Return the (X, Y) coordinate for the center point of the cell that contains the specified text.  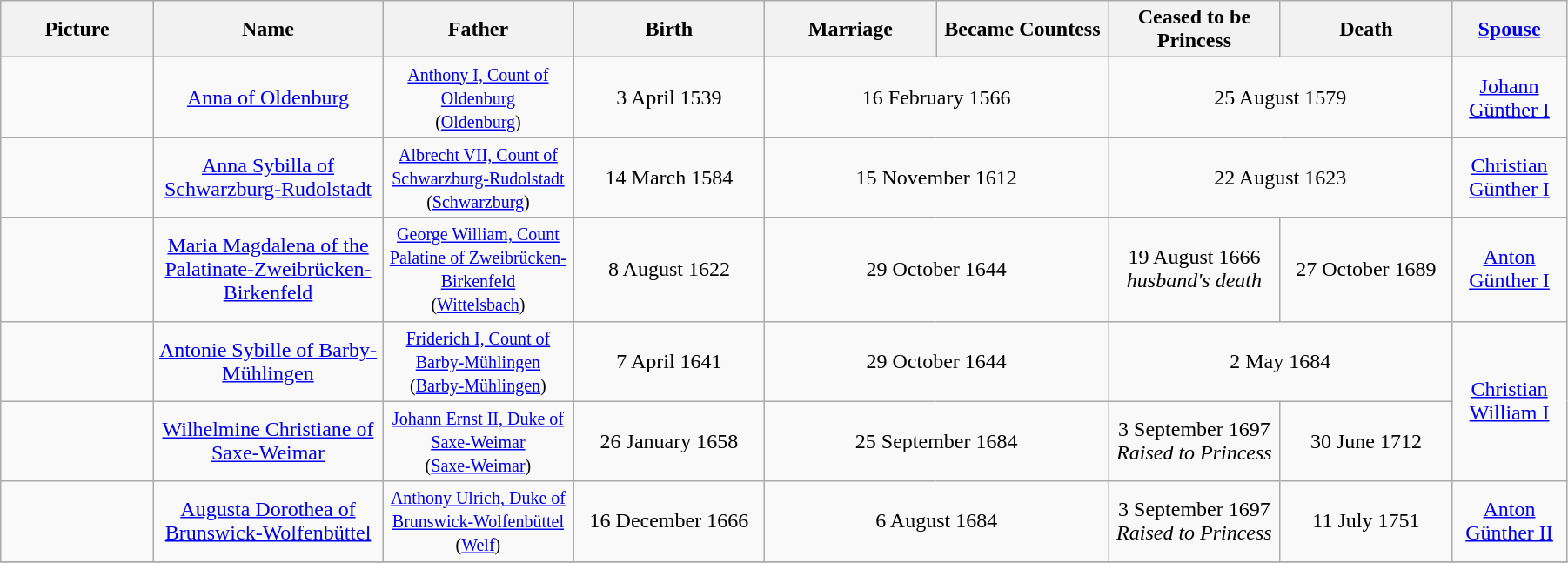
Anton Günther I (1510, 270)
27 October 1689 (1366, 270)
Wilhelmine Christiane of Saxe-Weimar (268, 441)
25 September 1684 (936, 441)
14 March 1584 (668, 178)
8 August 1622 (668, 270)
19 August 1666husband's death (1195, 270)
Picture (77, 30)
Augusta Dorothea of Brunswick-Wolfenbüttel (268, 521)
7 April 1641 (668, 361)
6 August 1684 (936, 521)
Anthony I, Count of Oldenburg(Oldenburg) (479, 97)
3 April 1539 (668, 97)
Johann Günther I (1510, 97)
Antonie Sybille of Barby-Mühlingen (268, 361)
25 August 1579 (1281, 97)
Friderich I, Count of Barby-Mühlingen(Barby-Mühlingen) (479, 361)
Christian Günther I (1510, 178)
22 August 1623 (1281, 178)
Ceased to be Princess (1195, 30)
Christian William I (1510, 401)
Anna Sybilla of Schwarzburg-Rudolstadt (268, 178)
26 January 1658 (668, 441)
George William, Count Palatine of Zweibrücken-Birkenfeld(Wittelsbach) (479, 270)
Anton Günther II (1510, 521)
Johann Ernst II, Duke of Saxe-Weimar(Saxe-Weimar) (479, 441)
Anna of Oldenburg (268, 97)
Name (268, 30)
30 June 1712 (1366, 441)
16 February 1566 (936, 97)
Father (479, 30)
Maria Magdalena of the Palatinate-Zweibrücken-Birkenfeld (268, 270)
16 December 1666 (668, 521)
Spouse (1510, 30)
2 May 1684 (1281, 361)
15 November 1612 (936, 178)
Became Countess (1022, 30)
Albrecht VII, Count of Schwarzburg-Rudolstadt(Schwarzburg) (479, 178)
11 July 1751 (1366, 521)
Birth (668, 30)
Anthony Ulrich, Duke of Brunswick-Wolfenbüttel(Welf) (479, 521)
Marriage (851, 30)
Death (1366, 30)
